Pinpoint the cell where the given text exists, returning its (x, y) midpoint coordinate. 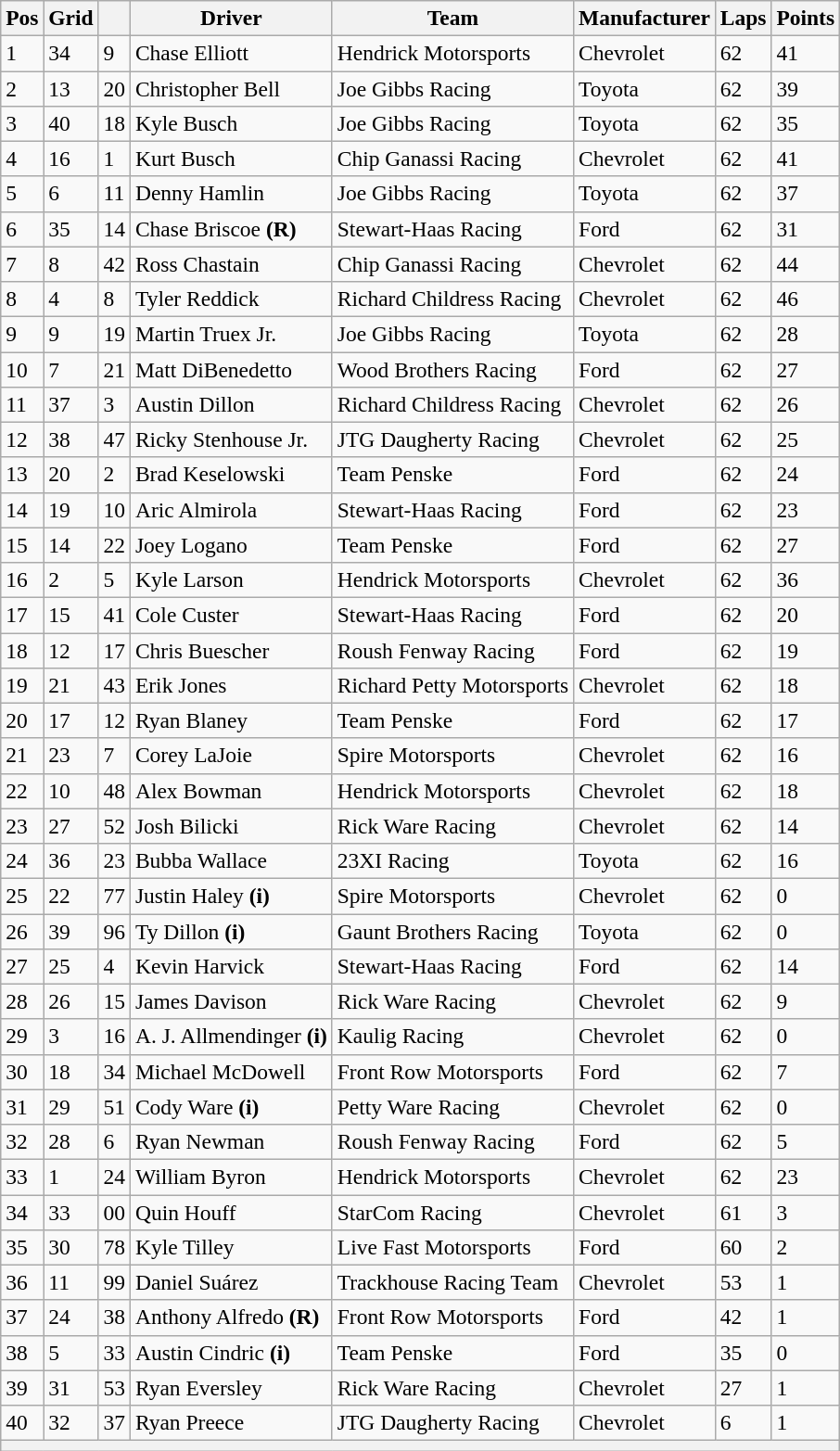
99 (114, 1282)
William Byron (231, 1177)
48 (114, 791)
Team (452, 18)
Christopher Bell (231, 88)
Cody Ware (i) (231, 1107)
Ryan Preece (231, 1422)
Kurt Busch (231, 159)
Daniel Suárez (231, 1282)
Richard Petty Motorsports (452, 685)
Ryan Eversley (231, 1388)
61 (744, 1212)
Ryan Blaney (231, 720)
Grid (70, 18)
Matt DiBenedetto (231, 369)
Ross Chastain (231, 264)
Kyle Tilley (231, 1247)
Gaunt Brothers Racing (452, 931)
Kyle Busch (231, 123)
Ricky Stenhouse Jr. (231, 439)
60 (744, 1247)
Kyle Larson (231, 579)
Austin Cindric (i) (231, 1353)
Bubba Wallace (231, 860)
Live Fast Motorsports (452, 1247)
Ryan Newman (231, 1141)
Chase Elliott (231, 53)
Points (806, 18)
Quin Houff (231, 1212)
Josh Bilicki (231, 826)
23XI Racing (452, 860)
Brad Keselowski (231, 475)
Pos (22, 18)
Manufacturer (645, 18)
Tyler Reddick (231, 299)
78 (114, 1247)
Chris Buescher (231, 650)
Trackhouse Racing Team (452, 1282)
StarCom Racing (452, 1212)
Denny Hamlin (231, 194)
Erik Jones (231, 685)
James Davison (231, 1001)
Ty Dillon (i) (231, 931)
Martin Truex Jr. (231, 334)
Joey Logano (231, 545)
Anthony Alfredo (R) (231, 1317)
Cole Custer (231, 615)
Aric Almirola (231, 510)
A. J. Allmendinger (i) (231, 1037)
Kaulig Racing (452, 1037)
00 (114, 1212)
47 (114, 439)
51 (114, 1107)
Wood Brothers Racing (452, 369)
Laps (744, 18)
Alex Bowman (231, 791)
52 (114, 826)
Justin Haley (i) (231, 896)
96 (114, 931)
Petty Ware Racing (452, 1107)
Kevin Harvick (231, 966)
77 (114, 896)
46 (806, 299)
Michael McDowell (231, 1072)
Austin Dillon (231, 404)
Corey LaJoie (231, 756)
44 (806, 264)
Driver (231, 18)
Chase Briscoe (R) (231, 229)
43 (114, 685)
